Return (x, y) of the center of cell containing provided text 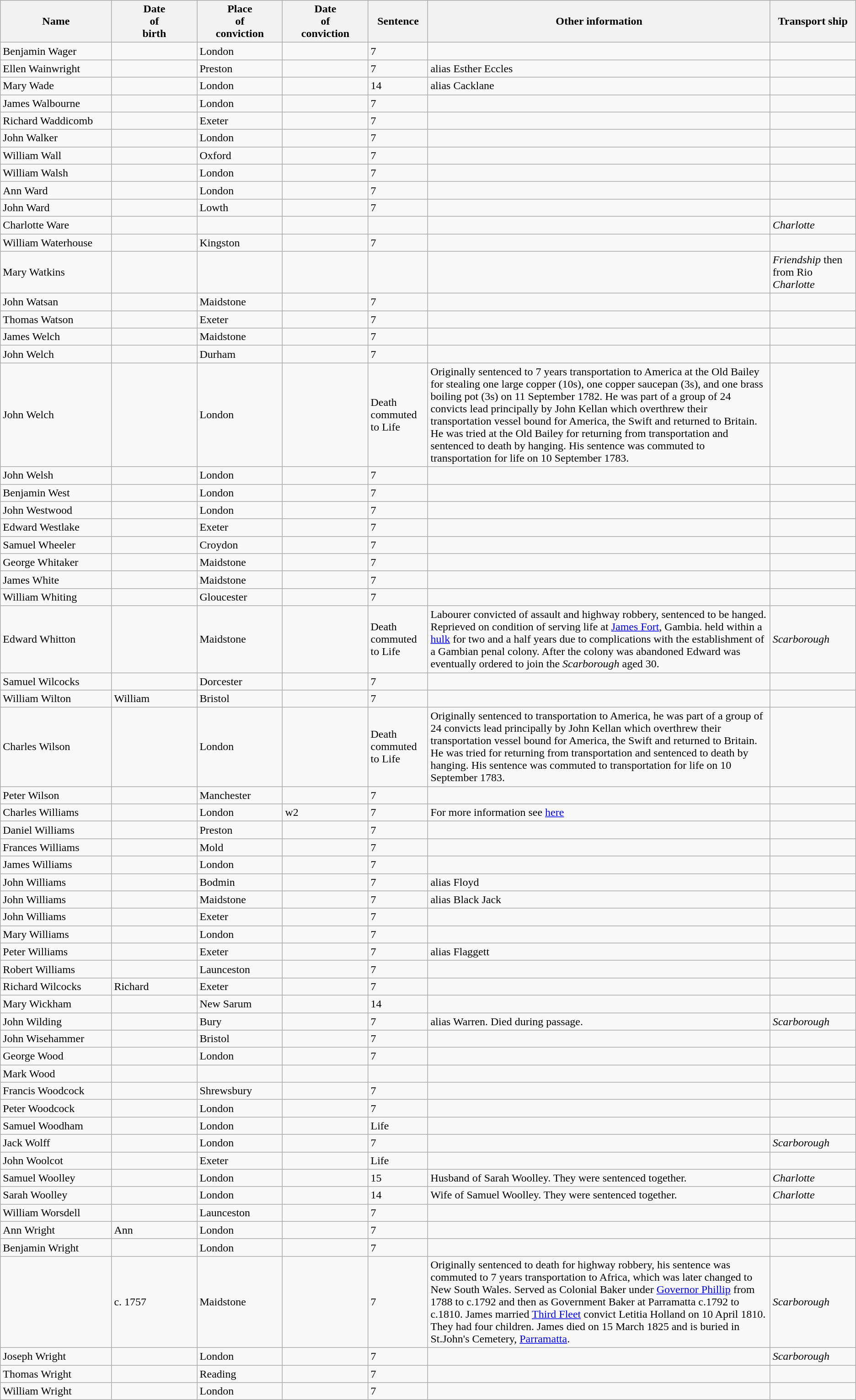
alias Floyd (599, 882)
William Wall (56, 155)
Mary Wickham (56, 1004)
Ellen Wainwright (56, 69)
William (155, 699)
George Whitaker (56, 562)
Peter Wilson (56, 795)
Samuel Woolley (56, 1178)
Ann Wright (56, 1230)
John Ward (56, 208)
Samuel Wilcocks (56, 681)
Peter Williams (56, 952)
Jack Wolff (56, 1143)
John Wisehammer (56, 1039)
alias Warren. Died during passage. (599, 1022)
alias Flaggett (599, 952)
Mark Wood (56, 1074)
Kingston (240, 243)
Daniel Williams (56, 830)
Charles Williams (56, 813)
Bury (240, 1022)
George Wood (56, 1056)
James Walbourne (56, 103)
Name (56, 21)
Thomas Watson (56, 319)
James Welch (56, 337)
Richard (155, 986)
Wife of Samuel Woolley. They were sentenced together. (599, 1195)
15 (398, 1178)
John Westwood (56, 510)
Manchester (240, 795)
Richard Wilcocks (56, 986)
William Wright (56, 1391)
Ann (155, 1230)
Benjamin West (56, 493)
alias Cacklane (599, 86)
Shrewsbury (240, 1091)
Charles Wilson (56, 747)
Dorcester (240, 681)
Transport ship (813, 21)
Mary Wade (56, 86)
Sentence (398, 21)
William Waterhouse (56, 243)
New Sarum (240, 1004)
James White (56, 580)
Francis Woodcock (56, 1091)
alias Black Jack (599, 900)
Charlotte Ware (56, 225)
Benjamin Wright (56, 1247)
Robert Williams (56, 969)
John Watsan (56, 302)
Peter Woodcock (56, 1108)
Reading (240, 1373)
John Welsh (56, 475)
William Wilton (56, 699)
Dateofconviction (326, 21)
Friendship then from Rio Charlotte (813, 272)
William Walsh (56, 173)
Edward Westlake (56, 527)
Edward Whitton (56, 639)
James Williams (56, 865)
Bodmin (240, 882)
Lowth (240, 208)
John Woolcot (56, 1160)
Mary Williams (56, 934)
w2 (326, 813)
Placeofconviction (240, 21)
Gloucester (240, 597)
William Worsdell (56, 1213)
Ann Ward (56, 190)
Richard Waddicomb (56, 121)
alias Esther Eccles (599, 69)
Dateofbirth (155, 21)
Joseph Wright (56, 1356)
John Walker (56, 138)
Other information (599, 21)
Benjamin Wager (56, 51)
Samuel Woodham (56, 1126)
Oxford (240, 155)
Mold (240, 847)
William Whiting (56, 597)
Sarah Woolley (56, 1195)
c. 1757 (155, 1302)
For more information see here (599, 813)
Durham (240, 354)
John Wilding (56, 1022)
Croydon (240, 545)
Mary Watkins (56, 272)
Frances Williams (56, 847)
Thomas Wright (56, 1373)
Husband of Sarah Woolley. They were sentenced together. (599, 1178)
Samuel Wheeler (56, 545)
